From the cell containing the given text, extract its center point as [x, y] coordinate. 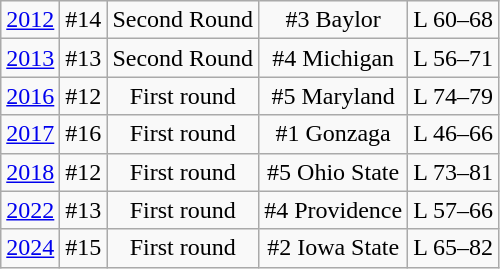
#4 Providence [334, 210]
#14 [84, 20]
#5 Maryland [334, 96]
#3 Baylor [334, 20]
2017 [30, 134]
#4 Michigan [334, 58]
2016 [30, 96]
L 60–68 [454, 20]
L 57–66 [454, 210]
#15 [84, 248]
2013 [30, 58]
L 74–79 [454, 96]
#16 [84, 134]
2022 [30, 210]
L 46–66 [454, 134]
2018 [30, 172]
L 56–71 [454, 58]
#1 Gonzaga [334, 134]
2012 [30, 20]
L 73–81 [454, 172]
#2 Iowa State [334, 248]
#5 Ohio State [334, 172]
L 65–82 [454, 248]
2024 [30, 248]
